Return the [x, y] coordinate for the center point of the cell that contains the specified text.  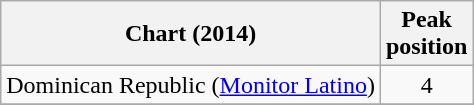
Dominican Republic (Monitor Latino) [191, 85]
Chart (2014) [191, 34]
4 [426, 85]
Peakposition [426, 34]
